Find where the given text appears and provide that cell's center as [x, y] coordinate. 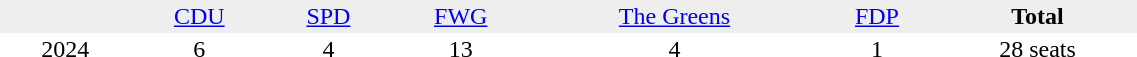
Total [1037, 16]
FWG [461, 16]
FDP [876, 16]
SPD [328, 16]
The Greens [675, 16]
CDU [200, 16]
